From the cell containing the given text, extract its center point as [x, y] coordinate. 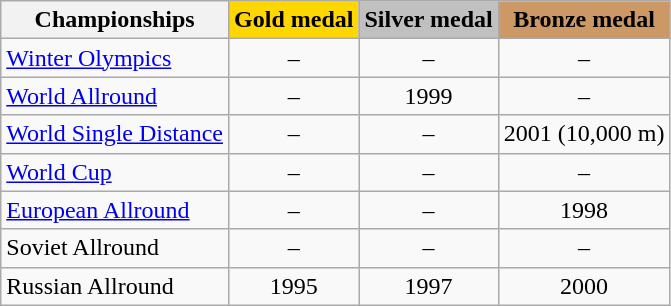
Gold medal [294, 20]
2001 (10,000 m) [584, 134]
World Allround [115, 96]
Championships [115, 20]
World Cup [115, 172]
1998 [584, 210]
European Allround [115, 210]
World Single Distance [115, 134]
1999 [428, 96]
1995 [294, 286]
Russian Allround [115, 286]
Bronze medal [584, 20]
1997 [428, 286]
Soviet Allround [115, 248]
2000 [584, 286]
Silver medal [428, 20]
Winter Olympics [115, 58]
